Search for the cell housing the specified text and yield its [X, Y] center coordinate. 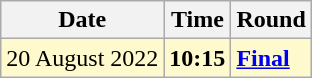
20 August 2022 [82, 58]
10:15 [198, 58]
Date [82, 20]
Final [271, 58]
Round [271, 20]
Time [198, 20]
